Return the (x, y) coordinate for the center point of the cell that contains the specified text.  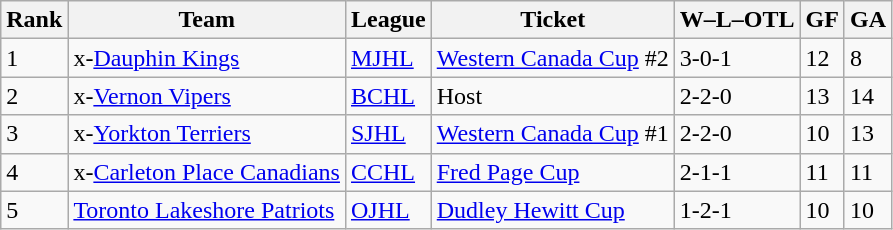
W–L–OTL (737, 20)
5 (34, 210)
1-2-1 (737, 210)
Toronto Lakeshore Patriots (207, 210)
1 (34, 58)
x-Yorkton Terriers (207, 134)
League (388, 20)
14 (868, 96)
3 (34, 134)
12 (822, 58)
2-1-1 (737, 172)
CCHL (388, 172)
8 (868, 58)
x-Carleton Place Canadians (207, 172)
4 (34, 172)
x-Dauphin Kings (207, 58)
Western Canada Cup #1 (552, 134)
x-Vernon Vipers (207, 96)
GA (868, 20)
Rank (34, 20)
GF (822, 20)
Western Canada Cup #2 (552, 58)
MJHL (388, 58)
Host (552, 96)
3-0-1 (737, 58)
Dudley Hewitt Cup (552, 210)
2 (34, 96)
BCHL (388, 96)
Fred Page Cup (552, 172)
SJHL (388, 134)
OJHL (388, 210)
Team (207, 20)
Ticket (552, 20)
